Output the (X, Y) coordinate of the center of the cell containing the given text.  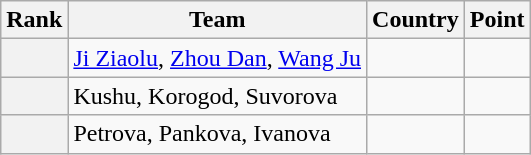
Country (416, 20)
Rank (34, 20)
Point (497, 20)
Team (218, 20)
Ji Ziaolu, Zhou Dan, Wang Ju (218, 58)
Petrova, Pankova, Ivanova (218, 134)
Kushu, Korogod, Suvorova (218, 96)
